From the cell containing the given text, extract its center point as [x, y] coordinate. 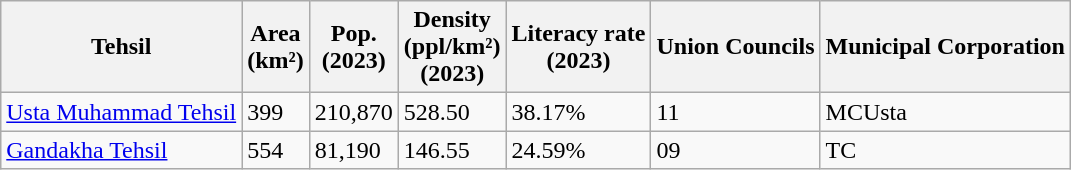
Area(km²) [276, 47]
Tehsil [122, 47]
Gandakha Tehsil [122, 150]
Pop.(2023) [354, 47]
Municipal Corporation [945, 47]
210,870 [354, 112]
38.17% [578, 112]
TC [945, 150]
24.59% [578, 150]
Literacy rate(2023) [578, 47]
554 [276, 150]
399 [276, 112]
Union Councils [736, 47]
Density(ppl/km²)(2023) [452, 47]
11 [736, 112]
81,190 [354, 150]
528.50 [452, 112]
Usta Muhammad Tehsil [122, 112]
09 [736, 150]
MCUsta [945, 112]
146.55 [452, 150]
